Search for the cell housing the specified text and yield its [X, Y] center coordinate. 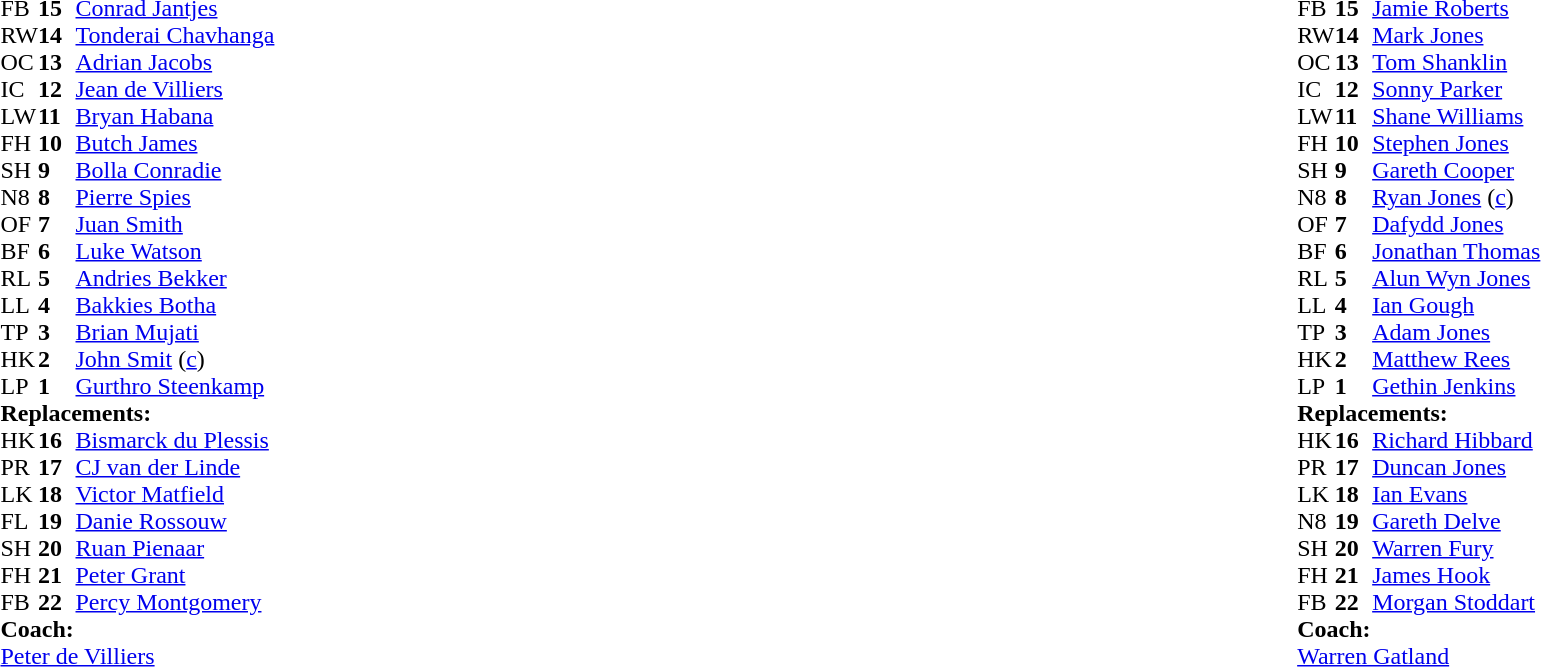
CJ van der Linde [176, 468]
Duncan Jones [1456, 468]
Bolla Conradie [176, 170]
Ryan Jones (c) [1456, 198]
Alun Wyn Jones [1456, 278]
Bakkies Botha [176, 306]
John Smit (c) [176, 360]
Gurthro Steenkamp [176, 386]
Tonderai Chavhanga [176, 36]
Butch James [176, 144]
Shane Williams [1456, 116]
Ian Evans [1456, 494]
Peter Grant [176, 576]
Jonathan Thomas [1456, 252]
Gareth Cooper [1456, 170]
Dafydd Jones [1456, 224]
Bryan Habana [176, 116]
Warren Fury [1456, 548]
Matthew Rees [1456, 360]
Luke Watson [176, 252]
Percy Montgomery [176, 602]
Bismarck du Plessis [176, 440]
Sonny Parker [1456, 90]
Adrian Jacobs [176, 62]
Mark Jones [1456, 36]
Ruan Pienaar [176, 548]
Jean de Villiers [176, 90]
Pierre Spies [176, 198]
Gareth Delve [1456, 522]
Gethin Jenkins [1456, 386]
Tom Shanklin [1456, 62]
Morgan Stoddart [1456, 602]
Danie Rossouw [176, 522]
Richard Hibbard [1456, 440]
Victor Matfield [176, 494]
Brian Mujati [176, 332]
Stephen Jones [1456, 144]
James Hook [1456, 576]
FL [19, 522]
Andries Bekker [176, 278]
Ian Gough [1456, 306]
Adam Jones [1456, 332]
Juan Smith [176, 224]
